Detect which cell encompasses the target text, then output its [X, Y] center coordinate. 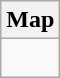
Map [30, 20]
